Capture the cell that displays the provided text and extract its [X, Y] central coordinate. 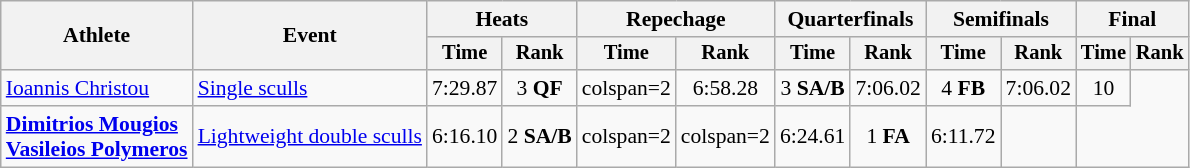
Semifinals [1001, 19]
Ioannis Christou [97, 88]
3 SA/B [812, 88]
Final [1132, 19]
Athlete [97, 36]
4 FB [964, 88]
Lightweight double sculls [310, 136]
Event [310, 36]
7:29.87 [464, 88]
Dimitrios MougiosVasileios Polymeros [97, 136]
Single sculls [310, 88]
3 QF [539, 88]
6:16.10 [464, 136]
10 [1104, 88]
1 FA [888, 136]
2 SA/B [539, 136]
Quarterfinals [850, 19]
6:11.72 [964, 136]
6:58.28 [726, 88]
Heats [502, 19]
Repechage [676, 19]
6:24.61 [812, 136]
